Detect which cell encompasses the target text, then output its (x, y) center coordinate. 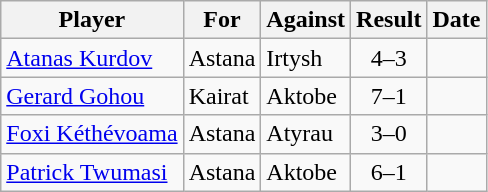
Atanas Kurdov (92, 58)
Result (389, 20)
Patrick Twumasi (92, 172)
Against (306, 20)
3–0 (389, 134)
4–3 (389, 58)
Player (92, 20)
6–1 (389, 172)
For (222, 20)
Kairat (222, 96)
Irtysh (306, 58)
7–1 (389, 96)
Atyrau (306, 134)
Foxi Kéthévoama (92, 134)
Date (456, 20)
Gerard Gohou (92, 96)
